Provide the (X, Y) coordinate of the cell's center where the given text is located.  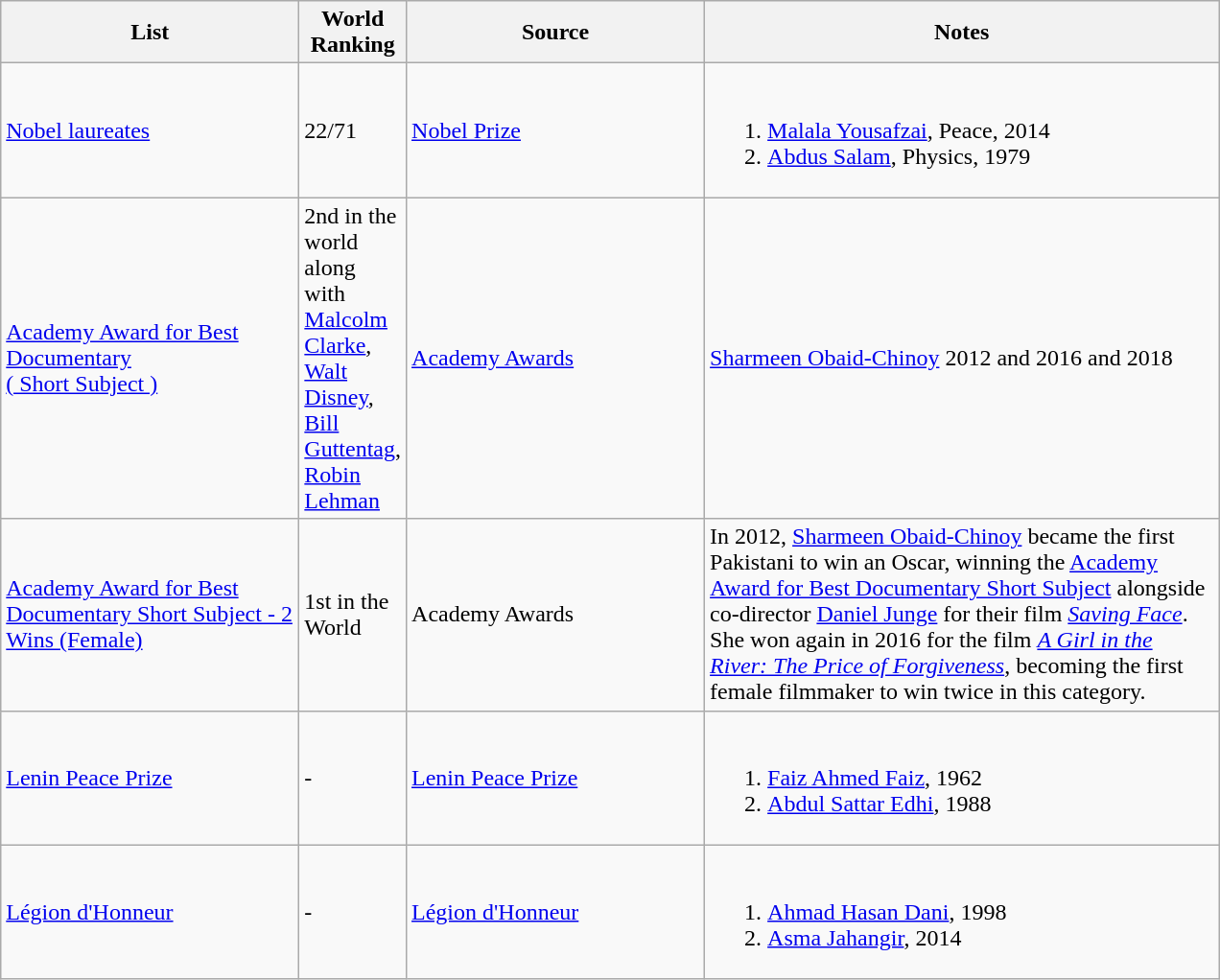
2nd in the world along with Malcolm Clarke, Walt Disney, Bill Guttentag, Robin Lehman (353, 359)
Nobel Prize (556, 130)
Notes (962, 33)
World Ranking (353, 33)
List (150, 33)
Academy Award for Best Documentary( Short Subject ) (150, 359)
22/71 (353, 130)
Ahmad Hasan Dani, 1998Asma Jahangir, 2014 (962, 912)
Nobel laureates (150, 130)
Malala Yousafzai, Peace, 2014Abdus Salam, Physics, 1979 (962, 130)
1st in the World (353, 615)
Sharmeen Obaid-Chinoy 2012 and 2016 and 2018 (962, 359)
Faiz Ahmed Faiz, 1962Abdul Sattar Edhi, 1988 (962, 778)
Academy Award for Best Documentary Short Subject - 2 Wins (Female) (150, 615)
Source (556, 33)
